For the text-containing cell, return its midpoint in [X, Y] coordinate format. 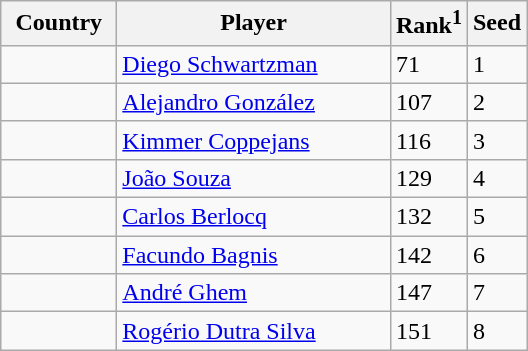
Facundo Bagnis [254, 255]
7 [496, 293]
8 [496, 331]
129 [428, 178]
Diego Schwartzman [254, 64]
Seed [496, 24]
Player [254, 24]
6 [496, 255]
1 [496, 64]
Country [59, 24]
Alejandro González [254, 102]
71 [428, 64]
Carlos Berlocq [254, 217]
116 [428, 140]
132 [428, 217]
107 [428, 102]
Kimmer Coppejans [254, 140]
2 [496, 102]
5 [496, 217]
142 [428, 255]
André Ghem [254, 293]
Rogério Dutra Silva [254, 331]
João Souza [254, 178]
Rank1 [428, 24]
3 [496, 140]
4 [496, 178]
147 [428, 293]
151 [428, 331]
